Output the (X, Y) coordinate of the center of the cell containing the given text.  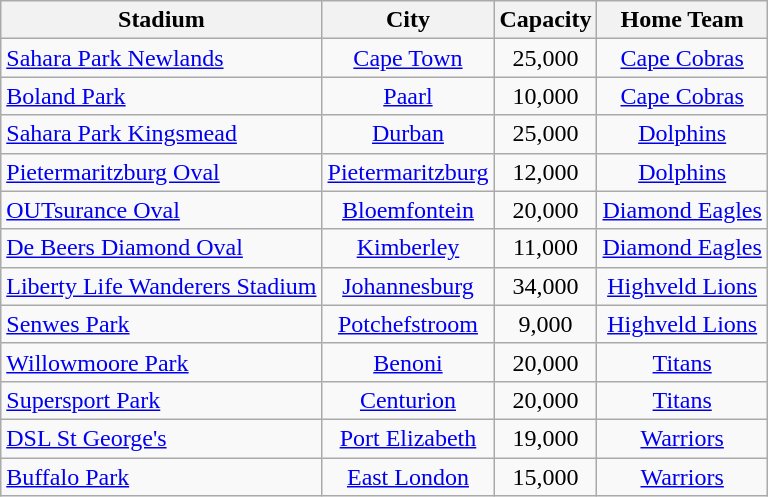
11,000 (546, 248)
Capacity (546, 20)
9,000 (546, 324)
15,000 (546, 477)
Buffalo Park (162, 477)
Liberty Life Wanderers Stadium (162, 286)
Centurion (408, 400)
Pietermaritzburg Oval (162, 172)
Bloemfontein (408, 210)
34,000 (546, 286)
Supersport Park (162, 400)
Sahara Park Newlands (162, 58)
Boland Park (162, 96)
Paarl (408, 96)
De Beers Diamond Oval (162, 248)
Willowmoore Park (162, 362)
Cape Town (408, 58)
DSL St George's (162, 438)
Benoni (408, 362)
10,000 (546, 96)
East London (408, 477)
Home Team (682, 20)
Port Elizabeth (408, 438)
Stadium (162, 20)
12,000 (546, 172)
Kimberley (408, 248)
Pietermaritzburg (408, 172)
OUTsurance Oval (162, 210)
City (408, 20)
Potchefstroom (408, 324)
Sahara Park Kingsmead (162, 134)
Durban (408, 134)
Johannesburg (408, 286)
Senwes Park (162, 324)
19,000 (546, 438)
